Detect which cell encompasses the target text, then output its (x, y) center coordinate. 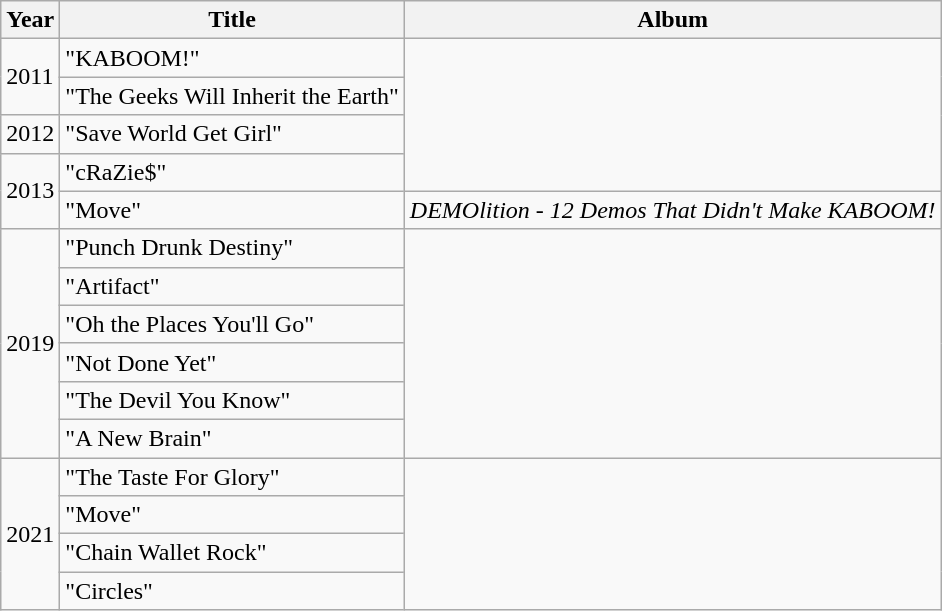
"Punch Drunk Destiny" (232, 248)
"Not Done Yet" (232, 362)
"KABOOM!" (232, 58)
DEMOlition - 12 Demos That Didn't Make KABOOM! (672, 210)
2013 (30, 191)
2012 (30, 134)
"The Geeks Will Inherit the Earth" (232, 96)
2021 (30, 534)
"A New Brain" (232, 438)
"Artifact" (232, 286)
2019 (30, 343)
"cRaZie$" (232, 172)
"Save World Get Girl" (232, 134)
2011 (30, 77)
Album (672, 20)
Year (30, 20)
"The Taste For Glory" (232, 477)
"Circles" (232, 591)
"The Devil You Know" (232, 400)
Title (232, 20)
"Chain Wallet Rock" (232, 553)
"Oh the Places You'll Go" (232, 324)
